Return the (X, Y) coordinate for the center point of the cell that contains the specified text.  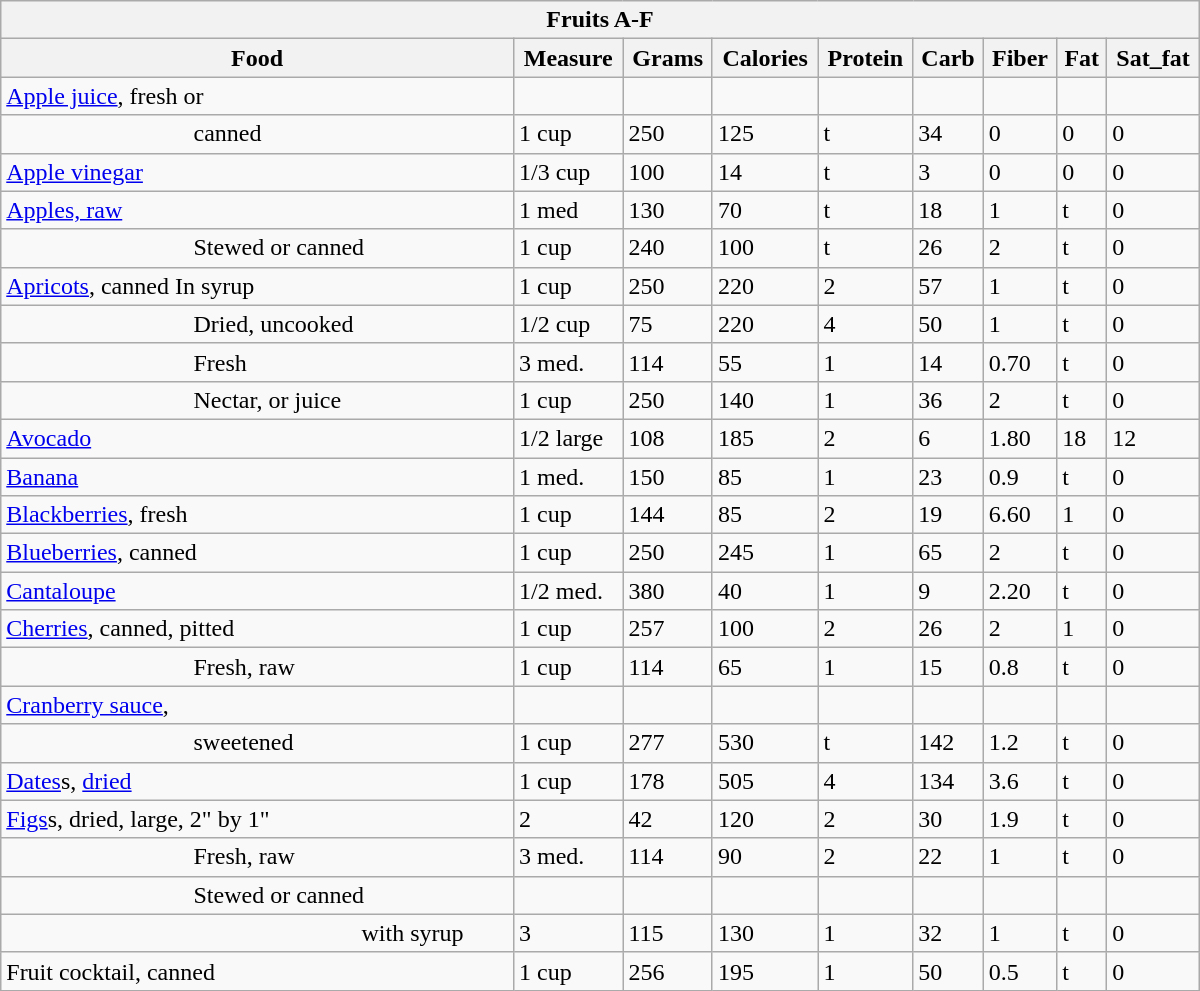
canned (258, 134)
30 (948, 819)
Apples, raw (258, 210)
Blackberries, fresh (258, 515)
1.9 (1020, 819)
178 (668, 781)
140 (765, 400)
15 (948, 667)
Figss, dried, large, 2" by 1" (258, 819)
12 (1153, 438)
108 (668, 438)
Apple vinegar (258, 172)
1/2 med. (568, 591)
32 (948, 933)
Apple juice, fresh or (258, 96)
142 (948, 743)
0.9 (1020, 477)
90 (765, 857)
Apricots, canned In syrup (258, 286)
40 (765, 591)
Avocado (258, 438)
75 (668, 324)
134 (948, 781)
245 (765, 553)
Cherries, canned, pitted (258, 629)
Dried, uncooked (258, 324)
Nectar, or juice (258, 400)
2.20 (1020, 591)
256 (668, 971)
Fresh (258, 362)
Cantaloupe (258, 591)
with syrup (258, 933)
Grams (668, 58)
Protein (866, 58)
22 (948, 857)
Cranberry sauce, (258, 705)
1/2 large (568, 438)
257 (668, 629)
1.2 (1020, 743)
Banana (258, 477)
Food (258, 58)
195 (765, 971)
6.60 (1020, 515)
1/3 cup (568, 172)
115 (668, 933)
0.8 (1020, 667)
19 (948, 515)
380 (668, 591)
Sat_fat (1153, 58)
6 (948, 438)
1 med (568, 210)
9 (948, 591)
125 (765, 134)
530 (765, 743)
36 (948, 400)
55 (765, 362)
120 (765, 819)
Fat (1082, 58)
1/2 cup (568, 324)
505 (765, 781)
Calories (765, 58)
0.5 (1020, 971)
150 (668, 477)
70 (765, 210)
Blueberries, canned (258, 553)
42 (668, 819)
Carb (948, 58)
3.6 (1020, 781)
Datess, dried (258, 781)
185 (765, 438)
Measure (568, 58)
277 (668, 743)
1.80 (1020, 438)
Fruit cocktail, canned (258, 971)
Fiber (1020, 58)
Fruits A-F (600, 20)
57 (948, 286)
34 (948, 134)
sweetened (258, 743)
240 (668, 248)
1 med. (568, 477)
23 (948, 477)
0.70 (1020, 362)
144 (668, 515)
